Return (X, Y) of the center of cell containing provided text 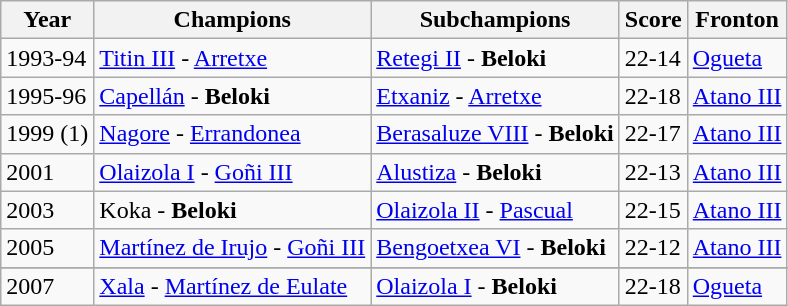
1993-94 (48, 58)
Subchampions (496, 20)
Bengoetxea VI - Beloki (496, 248)
Olaizola I - Goñi III (232, 172)
Etxaniz - Arretxe (496, 96)
Olaizola II - Pascual (496, 210)
Nagore - Errandonea (232, 134)
2007 (48, 286)
2003 (48, 210)
Alustiza - Beloki (496, 172)
Xala - Martínez de Eulate (232, 286)
Retegi II - Beloki (496, 58)
1999 (1) (48, 134)
22-14 (653, 58)
1995-96 (48, 96)
22-12 (653, 248)
Fronton (737, 20)
22-17 (653, 134)
Martínez de Irujo - Goñi III (232, 248)
Year (48, 20)
Koka - Beloki (232, 210)
Champions (232, 20)
Score (653, 20)
Titin III - Arretxe (232, 58)
2005 (48, 248)
2001 (48, 172)
22-13 (653, 172)
Olaizola I - Beloki (496, 286)
22-15 (653, 210)
Capellán - Beloki (232, 96)
Berasaluze VIII - Beloki (496, 134)
